Return (x, y) of the center of cell containing provided text 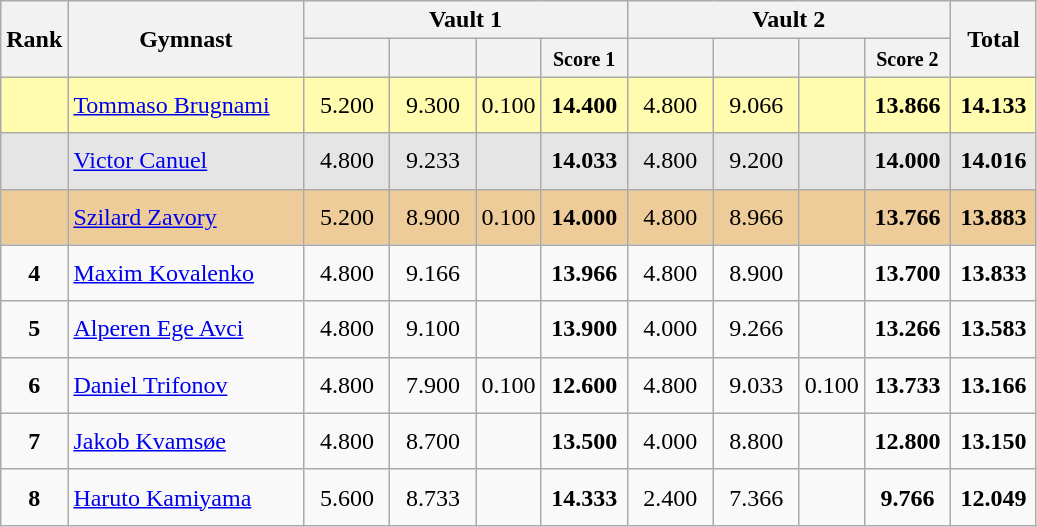
Szilard Zavory (186, 217)
12.049 (993, 497)
7 (34, 441)
8.800 (756, 441)
13.866 (907, 105)
Total (993, 39)
13.500 (584, 441)
7.900 (433, 385)
9.766 (907, 497)
2.400 (670, 497)
14.033 (584, 161)
14.133 (993, 105)
13.150 (993, 441)
Score 1 (584, 58)
13.266 (907, 329)
13.966 (584, 273)
Score 2 (907, 58)
9.233 (433, 161)
4 (34, 273)
13.883 (993, 217)
Alperen Ege Avci (186, 329)
9.266 (756, 329)
Daniel Trifonov (186, 385)
9.300 (433, 105)
14.333 (584, 497)
9.166 (433, 273)
12.600 (584, 385)
8 (34, 497)
Maxim Kovalenko (186, 273)
7.366 (756, 497)
Gymnast (186, 39)
Victor Canuel (186, 161)
5 (34, 329)
12.800 (907, 441)
9.033 (756, 385)
13.833 (993, 273)
8.733 (433, 497)
Rank (34, 39)
14.016 (993, 161)
9.100 (433, 329)
13.900 (584, 329)
5.600 (347, 497)
Jakob Kvamsøe (186, 441)
9.066 (756, 105)
13.700 (907, 273)
8.966 (756, 217)
Vault 1 (466, 20)
8.700 (433, 441)
13.583 (993, 329)
6 (34, 385)
13.733 (907, 385)
14.400 (584, 105)
13.766 (907, 217)
13.166 (993, 385)
Vault 2 (788, 20)
Haruto Kamiyama (186, 497)
9.200 (756, 161)
Tommaso Brugnami (186, 105)
